For the text-containing cell, return its midpoint in (x, y) coordinate format. 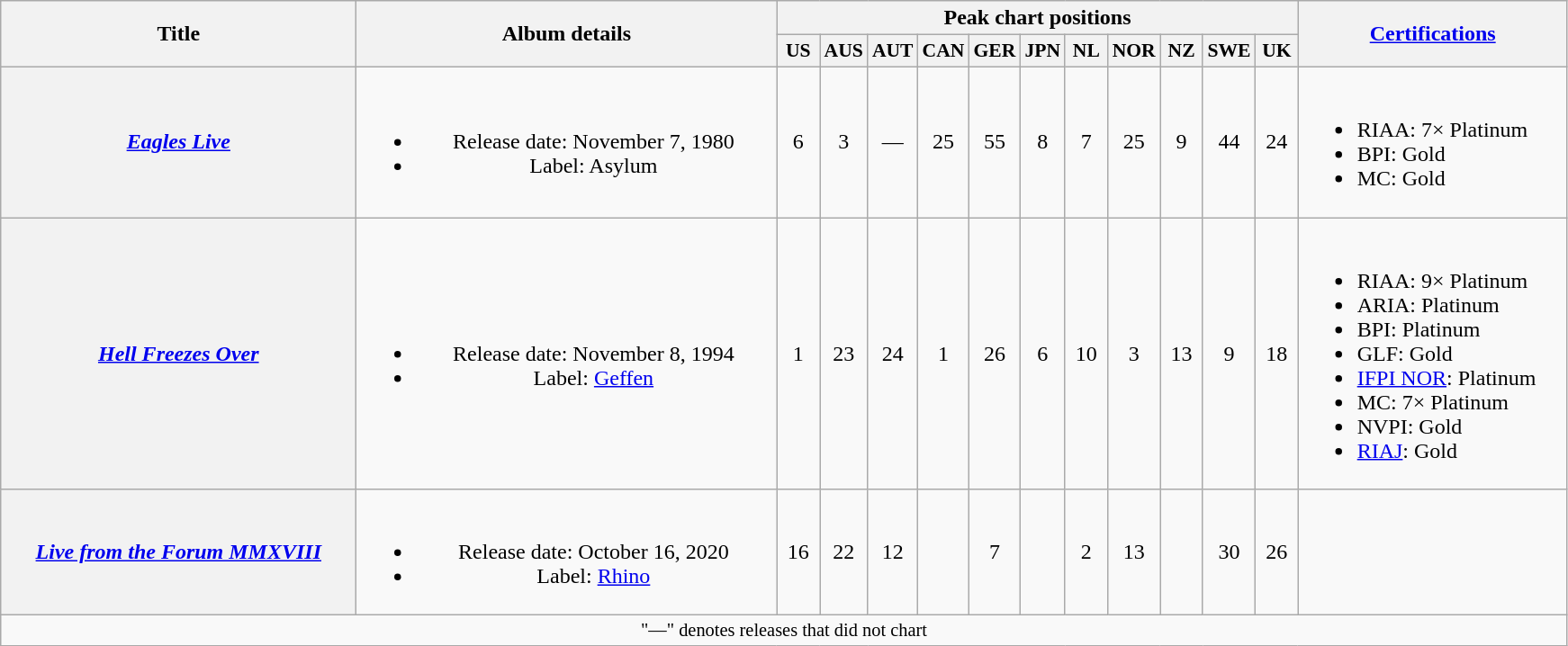
Release date: October 16, 2020Label: Rhino (567, 552)
NL (1086, 51)
Eagles Live (178, 142)
30 (1229, 552)
UK (1277, 51)
23 (843, 354)
Hell Freezes Over (178, 354)
18 (1277, 354)
22 (843, 552)
55 (994, 142)
RIAA: 7× PlatinumBPI: GoldMC: Gold (1433, 142)
US (798, 51)
AUT (893, 51)
Release date: November 8, 1994Label: Geffen (567, 354)
16 (798, 552)
10 (1086, 354)
SWE (1229, 51)
Title (178, 34)
Album details (567, 34)
Peak chart positions (1037, 18)
— (893, 142)
Certifications (1433, 34)
JPN (1042, 51)
12 (893, 552)
RIAA: 9× PlatinumARIA: PlatinumBPI: PlatinumGLF: GoldIFPI NOR: PlatinumMC: 7× PlatinumNVPI: GoldRIAJ: Gold (1433, 354)
8 (1042, 142)
AUS (843, 51)
Live from the Forum MMXVIII (178, 552)
GER (994, 51)
44 (1229, 142)
"—" denotes releases that did not chart (784, 631)
2 (1086, 552)
NZ (1182, 51)
Release date: November 7, 1980Label: Asylum (567, 142)
CAN (943, 51)
NOR (1134, 51)
